Output the (X, Y) coordinate of the center of the cell containing the given text.  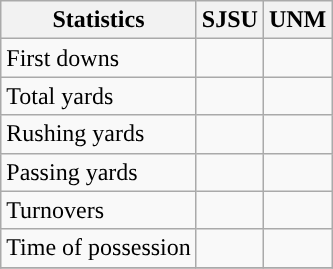
UNM (297, 20)
Total yards (99, 96)
Passing yards (99, 172)
First downs (99, 58)
Statistics (99, 20)
Rushing yards (99, 134)
Turnovers (99, 210)
SJSU (230, 20)
Time of possession (99, 248)
